Output the (X, Y) coordinate of the center of the cell containing the given text.  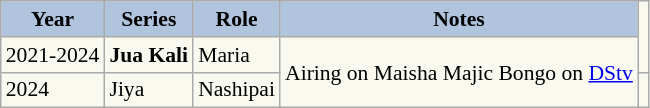
2024 (53, 90)
Maria (236, 55)
Notes (459, 19)
Nashipai (236, 90)
Role (236, 19)
Jiya (148, 90)
2021-2024 (53, 55)
Year (53, 19)
Airing on Maisha Majic Bongo on DStv (459, 72)
Jua Kali (148, 55)
Series (148, 19)
